Find where the given text appears and provide that cell's center as (X, Y) coordinate. 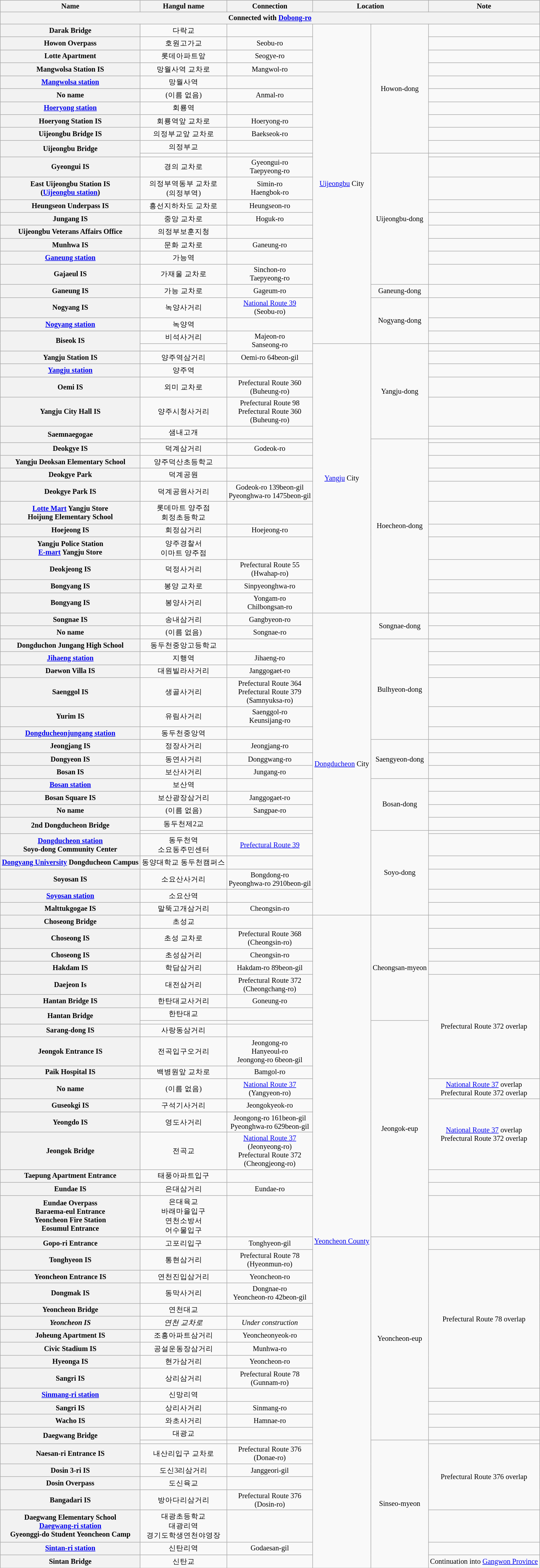
Songnae-dong (400, 626)
Oemi-ro 64beon-gil (270, 358)
고포리입구 (184, 1243)
Sinmang-ri station (71, 1395)
의정부교 (184, 147)
2nd Dongducheon Bridge (71, 825)
도신육교 (184, 1483)
Uijeongbu City (342, 184)
생골사거리 (184, 692)
양주경찰서이마트 양주점 (184, 548)
봉양 교차로 (184, 586)
Nogyang IS (71, 308)
Under construction (270, 1323)
Mangwolsa Station IS (71, 69)
Nogyang-dong (400, 320)
Dongducheon stationSoyo-dong Community Center (71, 845)
Yangju station (71, 370)
Majeon-roSanseong-ro (270, 341)
Anmal-ro (270, 95)
Yurim IS (71, 716)
내산리입구 교차로 (184, 1454)
구석기사거리 (184, 1106)
Jeongok Entrance IS (71, 1051)
경의 교차로 (184, 167)
Sinpyeonghwa-ro (270, 586)
소요산역 (184, 896)
Daejeon Is (71, 985)
Prefectural Route 39 (270, 845)
양주시청사거리 (184, 412)
Saengyeon-dong (400, 759)
Jeongokyeok-ro (270, 1106)
Saenggol IS (71, 692)
Daewon Villa IS (71, 671)
Dongyeon IS (71, 759)
양주역삼거리 (184, 358)
양주역 (184, 370)
연천 교차로 (184, 1323)
National Route 37(Jeonyeong-ro)Prefectural Route 372(Cheongjeong-ro) (270, 1151)
의정부보훈지청 (184, 231)
통현삼거리 (184, 1260)
Dongnae-roYeoncheon-ro 42beon-gil (270, 1293)
Jihaeng-ro (270, 658)
말뚝고개삼거리 (184, 909)
Deokgye Park (71, 475)
회정삼거리 (184, 531)
Simin-roHaengbok-ro (270, 188)
Yeoncheon IS (71, 1323)
Gyeongui IS (71, 167)
National Route 39(Seobu-ro) (270, 308)
Yeoncheon Bridge (71, 1309)
영도사거리 (184, 1122)
Jungang-ro (270, 772)
Jeongjang-ro (270, 746)
Prefectural Route 376(Dosin-ro) (270, 1500)
동연사거리 (184, 759)
Jihaeng station (71, 658)
Yangju City Hall IS (71, 412)
Yeoncheon-eup (400, 1338)
방아다리삼거리 (184, 1500)
Note (484, 6)
한탄대교 (184, 1014)
Location (371, 6)
Gageum-ro (270, 291)
Gajaeul IS (71, 274)
Prefectural Route 372 overlap (484, 1027)
Eundae-ro (270, 1189)
사랑동삼거리 (184, 1030)
녹양사거리 (184, 308)
Dosin Overpass (71, 1483)
Prefectural Route 368(Cheongsin-ro) (270, 938)
Jeongok Bridge (71, 1151)
초성교 (184, 921)
와초사거리 (184, 1421)
은대육교바래마을입구연천소방서어수물입구 (184, 1216)
Goneung-ro (270, 1001)
Munhwa IS (71, 245)
연천대교 (184, 1309)
Songnae-ro (270, 632)
Jeongok-eup (400, 1129)
Prefectural Route 55(Hwahap-ro) (270, 569)
Jeongong-roHanyeoul-roJeongong-ro 6beon-gil (270, 1051)
덕계공원사거리 (184, 491)
Paik Hospital IS (71, 1072)
Sinseo-myeon (400, 1504)
Jeongjang IS (71, 746)
도신3리삼거리 (184, 1470)
Connected with Dobong-ro (270, 18)
Janggeori-gil (270, 1470)
태풍아파트입구 (184, 1176)
Prefectural Route 98Prefectural Route 360(Buheung-ro) (270, 412)
Hakdam-ro 89beon-gil (270, 968)
Name (71, 6)
지행역 (184, 658)
동막사거리 (184, 1293)
Songnae IS (71, 619)
봉양사거리 (184, 603)
외미 교차로 (184, 387)
정장사거리 (184, 746)
양주덕산초등학교 (184, 461)
신탄교 (184, 1561)
Prefectural Route 372(Cheongchang-ro) (270, 985)
Sarang-dong IS (71, 1030)
Jungang IS (71, 219)
Joheung Apartment IS (71, 1336)
Hangul name (184, 6)
망월사역 (184, 82)
덕정사거리 (184, 569)
Hamnae-ro (270, 1421)
신탄리역 (184, 1549)
Seobu-ro (270, 43)
Prefectural Route 376 overlap (484, 1477)
대원빌라사거리 (184, 671)
Darak Bridge (71, 30)
동양대학교 동두천캠퍼스 (184, 862)
Connection (270, 6)
회룡역 (184, 108)
Munhwa-ro (270, 1348)
Wacho IS (71, 1421)
Yangju Police StationE-mart Yangju Store (71, 548)
샘내고개 (184, 432)
롯데마트 양주점회정초등학교 (184, 513)
비석사거리 (184, 337)
Saenggol-roKeunsijang-ro (270, 716)
Soyosan IS (71, 879)
동두천역소요동주민센터 (184, 845)
Yeongdo IS (71, 1122)
Yeoncheon County (342, 1241)
보산역 (184, 785)
Uijeongbu Bridge (71, 149)
전곡입구오거리 (184, 1051)
Sintan-ri station (71, 1549)
흥선지하차도 교차로 (184, 206)
초성 교차로 (184, 938)
상리사거리 (184, 1407)
Hoejeong IS (71, 531)
Dongmak IS (71, 1293)
Ganeung station (71, 258)
의정부교앞 교차로 (184, 134)
Uijeongbu Veterans Affairs Office (71, 231)
초성삼거리 (184, 955)
Deokgye Park IS (71, 491)
대광교 (184, 1434)
망월사역 교차로 (184, 69)
녹양역 (184, 324)
Gopo-ri Entrance (71, 1243)
East Uijeongbu Station IS(Uijeongbu station) (71, 188)
Heungseon Underpass IS (71, 206)
전곡교 (184, 1151)
Sinmang-ro (270, 1407)
보산광장삼거리 (184, 798)
Daegwang Elementary SchoolDaegwang-ri stationGyeonggi-do Student Yeoncheon Camp (71, 1526)
Yangju City (342, 478)
Uijeongbu Bridge IS (71, 134)
Hantan Bridge (71, 1016)
Biseok IS (71, 341)
Cheongsan-myeon (400, 968)
중앙 교차로 (184, 219)
National Route 37(Yangyeon-ro) (270, 1089)
Nogyang station (71, 324)
가능 교차로 (184, 291)
Prefectural Route 376(Donae-ro) (270, 1454)
Godaesan-gil (270, 1549)
공설운동장삼거리 (184, 1348)
덕계삼거리 (184, 449)
Bulhyeon-dong (400, 689)
동두천제2교 (184, 823)
Hoeryong Station IS (71, 121)
Uijeongbu-dong (400, 219)
Yangju Station IS (71, 358)
의정부역동부 교차로(의정부역) (184, 188)
Continuation into Gangwon Province (484, 1561)
Sangpae-ro (270, 811)
회룡역앞 교차로 (184, 121)
Hantan Bridge IS (71, 1001)
Baekseok-ro (270, 134)
백병원앞 교차로 (184, 1072)
Yangju-dong (400, 391)
Dongyang University Dongducheon Campus (71, 862)
Bosan station (71, 785)
Tonghyeon-gil (270, 1243)
Prefectural Route 364Prefectural Route 379(Samnyuksa-ro) (270, 692)
한탄대교사거리 (184, 1001)
호원고가교 (184, 43)
조흥아파트삼거리 (184, 1336)
Hoejeong-ro (270, 531)
Hoeryong station (71, 108)
Dosin 3-ri IS (71, 1470)
Prefectural Route 78 overlap (484, 1319)
동두천중앙고등학교 (184, 646)
상리삼거리 (184, 1378)
Dongducheonjungang station (71, 733)
Yongam-roChilbongsan-ro (270, 603)
Bosan Square IS (71, 798)
Saemnaegogae (71, 434)
신망리역 (184, 1395)
문화 교차로 (184, 245)
Hoguk-ro (270, 219)
현가삼거리 (184, 1362)
Sinchon-roTaepyeong-ro (270, 274)
동두천중앙역 (184, 733)
Bosan IS (71, 772)
대광초등학교대광리역경기도학생연천야영장 (184, 1526)
덕계공원 (184, 475)
Bamgol-ro (270, 1072)
Mangwol-ro (270, 69)
Soyo-dong (400, 873)
Ganeung IS (71, 291)
Donggwang-ro (270, 759)
Prefectural Route 78(Gunnam-ro) (270, 1378)
유림사거리 (184, 716)
Gangbyeon-ro (270, 619)
Eundae OverpassBaraema-eul EntranceYeoncheon Fire StationEosumul Entrance (71, 1216)
Civic Stadium IS (71, 1348)
연천진입삼거리 (184, 1276)
Yeoncheonyeok-ro (270, 1336)
Mangwolsa station (71, 82)
은대삼거리 (184, 1189)
Malttukgogae IS (71, 909)
Eundae IS (71, 1189)
Soyosan station (71, 896)
Dongduchon Jungang High School (71, 646)
Ganeung-dong (400, 291)
Prefectural Route 78(Hyeonmun-ro) (270, 1260)
가재울 교차로 (184, 274)
Ganeung-ro (270, 245)
Yangju Deoksan Elementary School (71, 461)
Howon Overpass (71, 43)
학담삼거리 (184, 968)
Lotte Mart Yangju StoreHoijung Elementary School (71, 513)
Dongducheon City (342, 764)
Godeok-ro 139beon-gilPyeonghwa-ro 1475beon-gil (270, 491)
Prefectural Route 360(Buheung-ro) (270, 387)
Hoeryong-ro (270, 121)
Heungseon-ro (270, 206)
Hyeonga IS (71, 1362)
롯데아파트앞 (184, 56)
Lotte Apartment (71, 56)
송내삼거리 (184, 619)
Naesan-ri Entrance IS (71, 1454)
Sintan Bridge (71, 1561)
Bongdong-roPyeonghwa-ro 2910beon-gil (270, 879)
Gyeongui-roTaepyeong-ro (270, 167)
Yeoncheon Entrance IS (71, 1276)
보산사거리 (184, 772)
Taepung Apartment Entrance (71, 1176)
Bangadari IS (71, 1500)
대전삼거리 (184, 985)
소요산사거리 (184, 879)
Jeongong-ro 161beon-gilPyeonghwa-ro 629beon-gil (270, 1122)
가능역 (184, 258)
Deokgye IS (71, 449)
Howon-dong (400, 89)
Oemi IS (71, 387)
Seogye-ro (270, 56)
Hakdam IS (71, 968)
Guseokgi IS (71, 1106)
다락교 (184, 30)
Tonghyeon IS (71, 1260)
Daegwang Bridge (71, 1435)
Godeok-ro (270, 449)
Bosan-dong (400, 804)
Hoecheon-dong (400, 526)
Deokjeong IS (71, 569)
Choseong Bridge (71, 921)
